Search for the cell housing the specified text and yield its (X, Y) center coordinate. 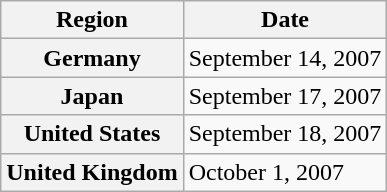
Japan (92, 96)
Germany (92, 58)
Region (92, 20)
October 1, 2007 (285, 172)
September 14, 2007 (285, 58)
September 18, 2007 (285, 134)
United Kingdom (92, 172)
Date (285, 20)
September 17, 2007 (285, 96)
United States (92, 134)
